Return the [x, y] coordinate for the center point of the cell that contains the specified text.  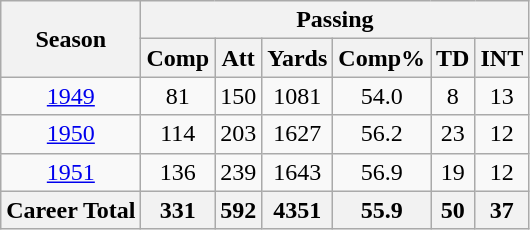
13 [502, 96]
203 [238, 134]
Passing [335, 20]
331 [178, 210]
8 [453, 96]
592 [238, 210]
150 [238, 96]
1081 [298, 96]
50 [453, 210]
114 [178, 134]
81 [178, 96]
1627 [298, 134]
1643 [298, 172]
INT [502, 58]
4351 [298, 210]
37 [502, 210]
19 [453, 172]
Career Total [71, 210]
Season [71, 39]
Comp [178, 58]
Att [238, 58]
Comp% [382, 58]
1950 [71, 134]
54.0 [382, 96]
56.9 [382, 172]
1949 [71, 96]
55.9 [382, 210]
239 [238, 172]
1951 [71, 172]
136 [178, 172]
23 [453, 134]
56.2 [382, 134]
TD [453, 58]
Yards [298, 58]
